Return the (x, y) coordinate for the center point of the cell that contains the specified text.  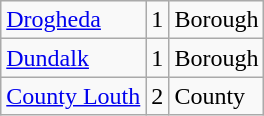
Drogheda (74, 20)
2 (158, 96)
Dundalk (74, 58)
County Louth (74, 96)
County (216, 96)
